Detect which cell encompasses the target text, then output its [X, Y] center coordinate. 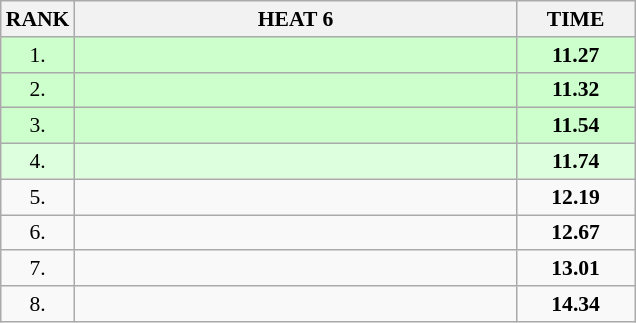
8. [38, 304]
11.27 [576, 55]
14.34 [576, 304]
11.74 [576, 162]
13.01 [576, 269]
7. [38, 269]
12.67 [576, 233]
RANK [38, 19]
11.32 [576, 90]
12.19 [576, 197]
3. [38, 126]
4. [38, 162]
6. [38, 233]
1. [38, 55]
TIME [576, 19]
5. [38, 197]
11.54 [576, 126]
HEAT 6 [295, 19]
2. [38, 90]
